Search for the cell housing the specified text and yield its [X, Y] center coordinate. 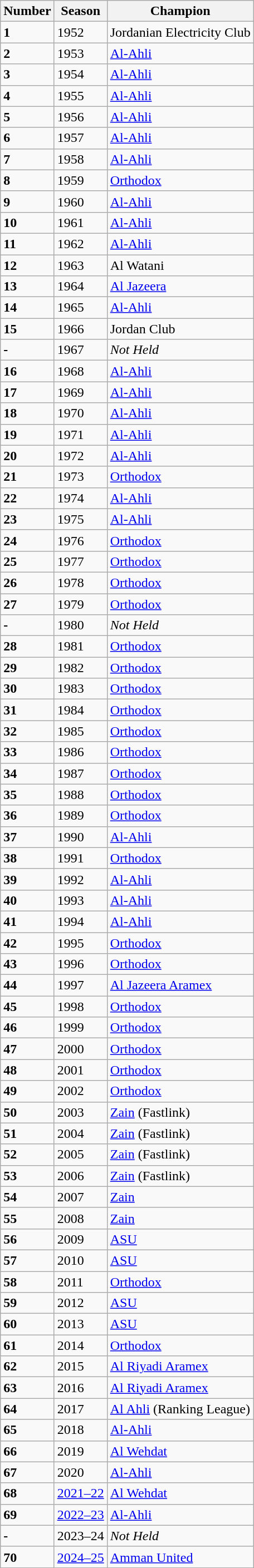
1998 [80, 1007]
51 [27, 1133]
1967 [80, 350]
65 [27, 1430]
1985 [80, 731]
1970 [80, 413]
2019 [80, 1451]
40 [27, 900]
45 [27, 1007]
2009 [80, 1239]
1993 [80, 900]
53 [27, 1176]
1986 [80, 752]
1960 [80, 201]
37 [27, 837]
1976 [80, 540]
2011 [80, 1281]
1997 [80, 985]
1968 [80, 371]
5 [27, 117]
32 [27, 731]
7 [27, 159]
2002 [80, 1091]
1965 [80, 308]
23 [27, 519]
Jordan Club [180, 329]
47 [27, 1049]
1980 [80, 625]
3 [27, 75]
69 [27, 1515]
2010 [80, 1260]
38 [27, 858]
1955 [80, 96]
21 [27, 477]
12 [27, 265]
1957 [80, 138]
49 [27, 1091]
48 [27, 1070]
31 [27, 710]
1963 [80, 265]
1989 [80, 816]
34 [27, 773]
1991 [80, 858]
1992 [80, 879]
63 [27, 1388]
70 [27, 1557]
1972 [80, 456]
8 [27, 180]
2013 [80, 1324]
2006 [80, 1176]
15 [27, 329]
1 [27, 32]
1979 [80, 604]
4 [27, 96]
66 [27, 1451]
2005 [80, 1155]
1981 [80, 647]
1983 [80, 689]
2 [27, 53]
52 [27, 1155]
2007 [80, 1197]
62 [27, 1367]
25 [27, 561]
60 [27, 1324]
39 [27, 879]
1990 [80, 837]
2020 [80, 1472]
Champion [180, 11]
1977 [80, 561]
36 [27, 816]
1996 [80, 964]
1959 [80, 180]
1994 [80, 921]
1975 [80, 519]
1973 [80, 477]
41 [27, 921]
1969 [80, 392]
2003 [80, 1112]
1974 [80, 498]
26 [27, 583]
Al Jazeera [180, 287]
Season [80, 11]
58 [27, 1281]
50 [27, 1112]
1952 [80, 32]
28 [27, 647]
Al Watani [180, 265]
16 [27, 371]
30 [27, 689]
24 [27, 540]
Amman United [180, 1557]
42 [27, 943]
1987 [80, 773]
27 [27, 604]
19 [27, 435]
10 [27, 223]
43 [27, 964]
Number [27, 11]
6 [27, 138]
17 [27, 392]
1995 [80, 943]
46 [27, 1028]
35 [27, 795]
1954 [80, 75]
2012 [80, 1303]
1964 [80, 287]
2008 [80, 1218]
44 [27, 985]
2014 [80, 1345]
1971 [80, 435]
13 [27, 287]
2021–22 [80, 1493]
14 [27, 308]
1961 [80, 223]
2022–23 [80, 1515]
2018 [80, 1430]
20 [27, 456]
2000 [80, 1049]
11 [27, 244]
55 [27, 1218]
29 [27, 668]
67 [27, 1472]
2023–24 [80, 1536]
64 [27, 1409]
61 [27, 1345]
Al Jazeera Aramex [180, 985]
54 [27, 1197]
68 [27, 1493]
1984 [80, 710]
1978 [80, 583]
2024–25 [80, 1557]
Al Ahli (Ranking League) [180, 1409]
33 [27, 752]
59 [27, 1303]
1966 [80, 329]
1962 [80, 244]
9 [27, 201]
18 [27, 413]
Jordanian Electricity Club [180, 32]
56 [27, 1239]
2017 [80, 1409]
1988 [80, 795]
1982 [80, 668]
1999 [80, 1028]
2015 [80, 1367]
1956 [80, 117]
2004 [80, 1133]
22 [27, 498]
2016 [80, 1388]
1958 [80, 159]
1953 [80, 53]
2001 [80, 1070]
57 [27, 1260]
